Identify which cell holds the provided text, then report its [X, Y] central coordinate. 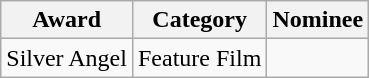
Category [199, 20]
Award [67, 20]
Nominee [318, 20]
Feature Film [199, 58]
Silver Angel [67, 58]
